Provide the (x, y) coordinate of the cell's center where the given text is located.  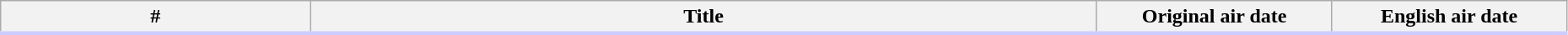
English air date (1449, 17)
Original air date (1214, 17)
# (155, 17)
Title (703, 17)
